Detect which cell encompasses the target text, then output its (x, y) center coordinate. 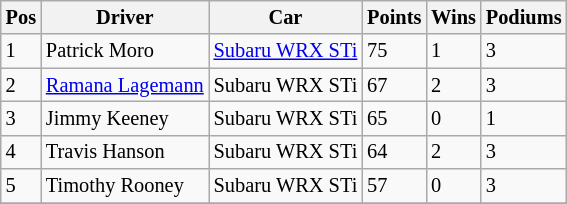
67 (394, 85)
65 (394, 118)
Jimmy Keeney (125, 118)
4 (21, 152)
Ramana Lagemann (125, 85)
Driver (125, 17)
57 (394, 186)
75 (394, 51)
5 (21, 186)
Travis Hanson (125, 152)
Points (394, 17)
Wins (454, 17)
Car (286, 17)
64 (394, 152)
Pos (21, 17)
Timothy Rooney (125, 186)
Podiums (524, 17)
Patrick Moro (125, 51)
